Scan for the cell matching the given text and deliver its [X, Y] coordinate at center. 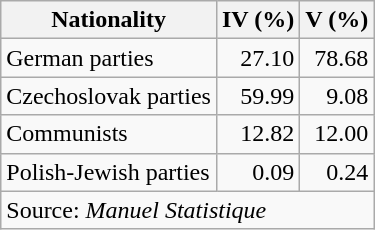
Source: Manuel Statistique [188, 210]
12.82 [258, 134]
0.24 [337, 172]
9.08 [337, 96]
IV (%) [258, 20]
Czechoslovak parties [109, 96]
German parties [109, 58]
78.68 [337, 58]
Polish-Jewish parties [109, 172]
Communists [109, 134]
Nationality [109, 20]
0.09 [258, 172]
V (%) [337, 20]
59.99 [258, 96]
27.10 [258, 58]
12.00 [337, 134]
